Extract the [x, y] coordinate from the center of the cell holding the provided text.  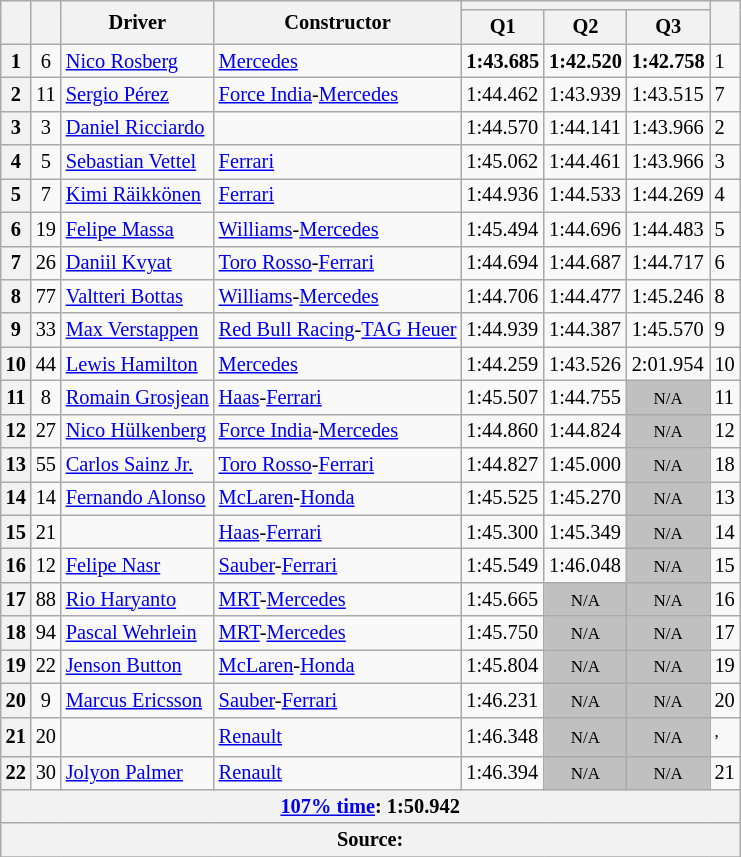
1:44.827 [502, 465]
, [725, 736]
1:45.549 [502, 565]
1:44.694 [502, 263]
1:44.269 [668, 195]
1:45.570 [668, 330]
1:43.526 [586, 364]
1:44.533 [586, 195]
Jenson Button [138, 666]
1:44.706 [502, 296]
1:44.483 [668, 229]
1:45.525 [502, 498]
1:43.939 [586, 94]
Sebastian Vettel [138, 162]
1:44.860 [502, 431]
1:45.246 [668, 296]
55 [46, 465]
Marcus Ericsson [138, 700]
Valtteri Bottas [138, 296]
1:44.824 [586, 431]
2:01.954 [668, 364]
1:44.461 [586, 162]
1:44.755 [586, 397]
1:45.804 [502, 666]
Pascal Wehrlein [138, 633]
Driver [138, 22]
1:42.758 [668, 61]
1:44.462 [502, 94]
33 [46, 330]
1:43.685 [502, 61]
30 [46, 773]
Lewis Hamilton [138, 364]
1:46.394 [502, 773]
88 [46, 599]
Nico Hülkenberg [138, 431]
1:44.696 [586, 229]
Sergio Pérez [138, 94]
1:44.939 [502, 330]
1:44.936 [502, 195]
Q3 [668, 27]
Constructor [338, 22]
1:45.270 [586, 498]
44 [46, 364]
1:45.062 [502, 162]
77 [46, 296]
Q1 [502, 27]
Daniil Kvyat [138, 263]
1:44.477 [586, 296]
1:44.259 [502, 364]
107% time: 1:50.942 [370, 806]
Fernando Alonso [138, 498]
1:45.349 [586, 532]
Q2 [586, 27]
Max Verstappen [138, 330]
1:45.507 [502, 397]
Source: [370, 840]
1:44.717 [668, 263]
Jolyon Palmer [138, 773]
1:45.665 [502, 599]
Daniel Ricciardo [138, 128]
Nico Rosberg [138, 61]
1:46.348 [502, 736]
1:45.750 [502, 633]
Red Bull Racing-TAG Heuer [338, 330]
94 [46, 633]
1:45.494 [502, 229]
1:46.231 [502, 700]
1:42.520 [586, 61]
27 [46, 431]
1:44.687 [586, 263]
Felipe Massa [138, 229]
1:45.300 [502, 532]
1:45.000 [586, 465]
Kimi Räikkönen [138, 195]
1:44.141 [586, 128]
26 [46, 263]
1:44.570 [502, 128]
Romain Grosjean [138, 397]
1:46.048 [586, 565]
Felipe Nasr [138, 565]
1:44.387 [586, 330]
Carlos Sainz Jr. [138, 465]
1:43.515 [668, 94]
Rio Haryanto [138, 599]
